Return the (x, y) coordinate for the center point of the cell that contains the specified text.  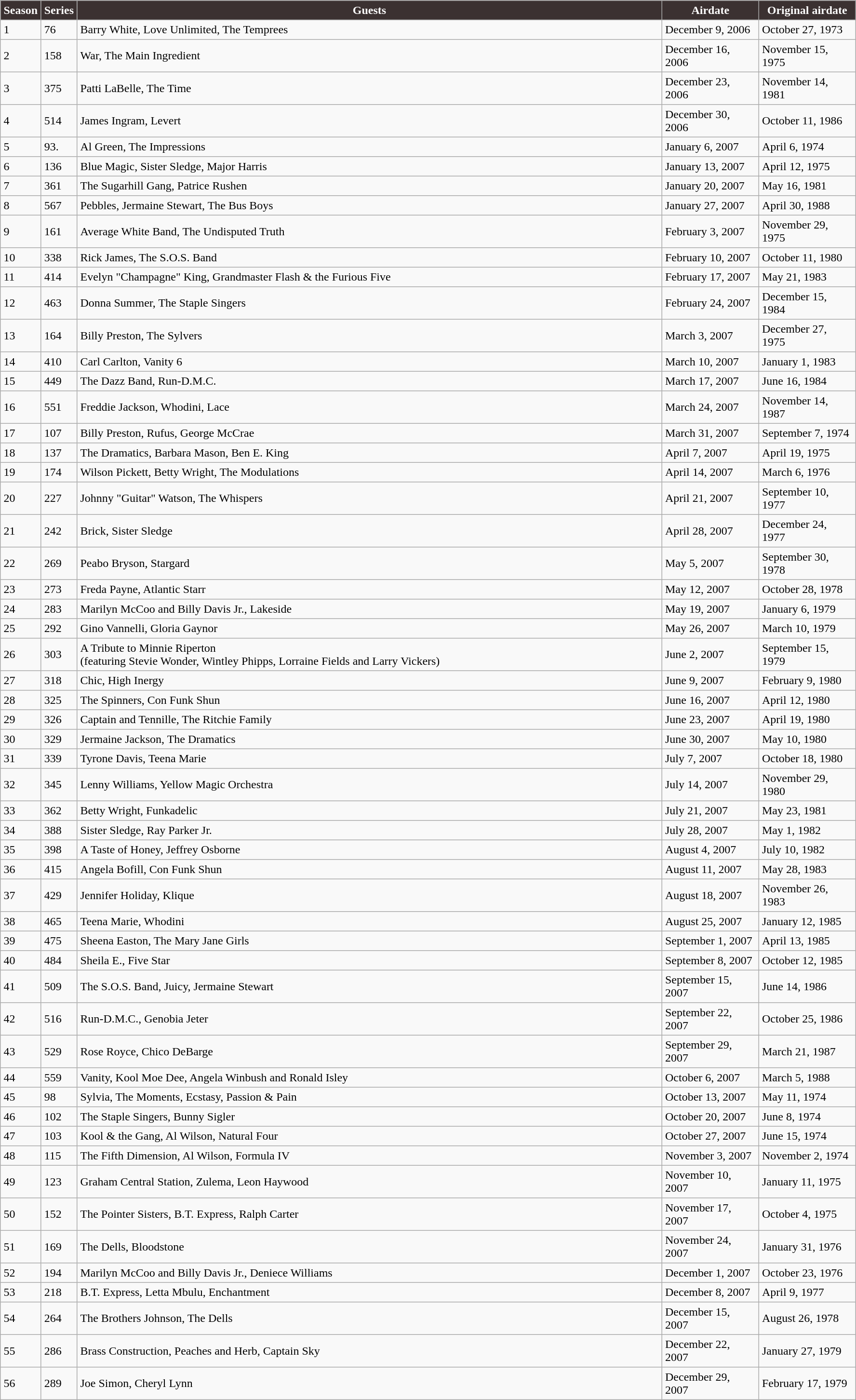
24 (21, 609)
November 15, 1975 (807, 56)
March 6, 1976 (807, 472)
November 10, 2007 (710, 1182)
Jermaine Jackson, The Dramatics (370, 739)
37 (21, 895)
May 12, 2007 (710, 589)
362 (59, 810)
48 (21, 1156)
264 (59, 1319)
April 12, 1980 (807, 700)
Guests (370, 10)
35 (21, 849)
56 (21, 1384)
30 (21, 739)
20 (21, 498)
August 4, 2007 (710, 849)
January 27, 1979 (807, 1351)
Lenny Williams, Yellow Magic Orchestra (370, 785)
A Taste of Honey, Jeffrey Osborne (370, 849)
October 12, 1985 (807, 960)
6 (21, 166)
September 8, 2007 (710, 960)
May 21, 1983 (807, 277)
January 11, 1975 (807, 1182)
410 (59, 362)
49 (21, 1182)
November 14, 1987 (807, 407)
September 29, 2007 (710, 1051)
The Staple Singers, Bunny Sigler (370, 1117)
136 (59, 166)
June 15, 1974 (807, 1136)
465 (59, 921)
December 22, 2007 (710, 1351)
March 3, 2007 (710, 336)
November 17, 2007 (710, 1214)
Al Green, The Impressions (370, 147)
Carl Carlton, Vanity 6 (370, 362)
December 1, 2007 (710, 1273)
July 21, 2007 (710, 810)
November 14, 1981 (807, 88)
Jennifer Holiday, Klique (370, 895)
January 31, 1976 (807, 1247)
Angela Bofill, Con Funk Shun (370, 869)
Evelyn "Champagne" King, Grandmaster Flash & the Furious Five (370, 277)
February 3, 2007 (710, 231)
December 24, 1977 (807, 531)
283 (59, 609)
194 (59, 1273)
December 23, 2006 (710, 88)
Sheena Easton, The Mary Jane Girls (370, 941)
161 (59, 231)
2 (21, 56)
April 19, 1975 (807, 453)
102 (59, 1117)
338 (59, 257)
44 (21, 1077)
53 (21, 1292)
51 (21, 1247)
April 13, 1985 (807, 941)
January 27, 2007 (710, 205)
Billy Preston, The Sylvers (370, 336)
December 15, 1984 (807, 303)
May 28, 1983 (807, 869)
A Tribute to Minnie Riperton(featuring Stevie Wonder, Wintley Phipps, Lorraine Fields and Larry Vickers) (370, 655)
October 27, 2007 (710, 1136)
1 (21, 29)
98 (59, 1097)
559 (59, 1077)
13 (21, 336)
December 9, 2006 (710, 29)
7 (21, 186)
27 (21, 680)
January 13, 2007 (710, 166)
269 (59, 564)
8 (21, 205)
Run-D.M.C., Genobia Jeter (370, 1019)
Average White Band, The Undisputed Truth (370, 231)
June 2, 2007 (710, 655)
August 26, 1978 (807, 1319)
October 13, 2007 (710, 1097)
April 12, 1975 (807, 166)
Joe Simon, Cheryl Lynn (370, 1384)
318 (59, 680)
June 14, 1986 (807, 986)
174 (59, 472)
March 10, 1979 (807, 628)
August 11, 2007 (710, 869)
June 16, 1984 (807, 381)
Series (59, 10)
42 (21, 1019)
345 (59, 785)
Marilyn McCoo and Billy Davis Jr., Deniece Williams (370, 1273)
Peabo Bryson, Stargard (370, 564)
361 (59, 186)
152 (59, 1214)
March 21, 1987 (807, 1051)
January 6, 1979 (807, 609)
June 30, 2007 (710, 739)
July 7, 2007 (710, 758)
March 10, 2007 (710, 362)
429 (59, 895)
August 25, 2007 (710, 921)
52 (21, 1273)
Rick James, The S.O.S. Band (370, 257)
November 3, 2007 (710, 1156)
17 (21, 433)
14 (21, 362)
April 6, 1974 (807, 147)
31 (21, 758)
Original airdate (807, 10)
B.T. Express, Letta Mbulu, Enchantment (370, 1292)
39 (21, 941)
January 20, 2007 (710, 186)
Donna Summer, The Staple Singers (370, 303)
September 15, 1979 (807, 655)
May 5, 2007 (710, 564)
November 29, 1975 (807, 231)
76 (59, 29)
October 25, 1986 (807, 1019)
June 8, 1974 (807, 1117)
May 11, 1974 (807, 1097)
158 (59, 56)
55 (21, 1351)
March 17, 2007 (710, 381)
March 24, 2007 (710, 407)
Brick, Sister Sledge (370, 531)
May 16, 1981 (807, 186)
475 (59, 941)
May 19, 2007 (710, 609)
March 31, 2007 (710, 433)
12 (21, 303)
December 8, 2007 (710, 1292)
November 2, 1974 (807, 1156)
Sister Sledge, Ray Parker Jr. (370, 830)
325 (59, 700)
516 (59, 1019)
22 (21, 564)
123 (59, 1182)
46 (21, 1117)
32 (21, 785)
567 (59, 205)
Billy Preston, Rufus, George McCrae (370, 433)
October 11, 1980 (807, 257)
The Spinners, Con Funk Shun (370, 700)
March 5, 1988 (807, 1077)
107 (59, 433)
February 17, 1979 (807, 1384)
115 (59, 1156)
February 9, 1980 (807, 680)
The S.O.S. Band, Juicy, Jermaine Stewart (370, 986)
The Brothers Johnson, The Dells (370, 1319)
Teena Marie, Whodini (370, 921)
15 (21, 381)
Johnny "Guitar" Watson, The Whispers (370, 498)
November 29, 1980 (807, 785)
April 7, 2007 (710, 453)
October 18, 1980 (807, 758)
The Dazz Band, Run-D.M.C. (370, 381)
Rose Royce, Chico DeBarge (370, 1051)
415 (59, 869)
October 27, 1973 (807, 29)
414 (59, 277)
January 12, 1985 (807, 921)
5 (21, 147)
164 (59, 336)
375 (59, 88)
April 9, 1977 (807, 1292)
Sheila E., Five Star (370, 960)
41 (21, 986)
May 26, 2007 (710, 628)
War, The Main Ingredient (370, 56)
The Dramatics, Barbara Mason, Ben E. King (370, 453)
February 10, 2007 (710, 257)
36 (21, 869)
Graham Central Station, Zulema, Leon Haywood (370, 1182)
June 9, 2007 (710, 680)
388 (59, 830)
April 14, 2007 (710, 472)
326 (59, 719)
273 (59, 589)
February 24, 2007 (710, 303)
Vanity, Kool Moe Dee, Angela Winbush and Ronald Isley (370, 1077)
Freda Payne, Atlantic Starr (370, 589)
Captain and Tennille, The Ritchie Family (370, 719)
169 (59, 1247)
September 7, 1974 (807, 433)
September 1, 2007 (710, 941)
Season (21, 10)
December 29, 2007 (710, 1384)
September 30, 1978 (807, 564)
May 1, 1982 (807, 830)
January 1, 1983 (807, 362)
April 28, 2007 (710, 531)
25 (21, 628)
3 (21, 88)
329 (59, 739)
Tyrone Davis, Teena Marie (370, 758)
Barry White, Love Unlimited, The Temprees (370, 29)
Gino Vannelli, Gloria Gaynor (370, 628)
Brass Construction, Peaches and Herb, Captain Sky (370, 1351)
28 (21, 700)
Patti LaBelle, The Time (370, 88)
292 (59, 628)
October 28, 1978 (807, 589)
93. (59, 147)
October 4, 1975 (807, 1214)
449 (59, 381)
339 (59, 758)
551 (59, 407)
July 10, 1982 (807, 849)
Wilson Pickett, Betty Wright, The Modulations (370, 472)
484 (59, 960)
August 18, 2007 (710, 895)
September 10, 1977 (807, 498)
Blue Magic, Sister Sledge, Major Harris (370, 166)
Betty Wright, Funkadelic (370, 810)
50 (21, 1214)
September 22, 2007 (710, 1019)
The Pointer Sisters, B.T. Express, Ralph Carter (370, 1214)
December 27, 1975 (807, 336)
November 26, 1983 (807, 895)
October 6, 2007 (710, 1077)
137 (59, 453)
19 (21, 472)
38 (21, 921)
May 23, 1981 (807, 810)
43 (21, 1051)
The Dells, Bloodstone (370, 1247)
10 (21, 257)
July 14, 2007 (710, 785)
July 28, 2007 (710, 830)
May 10, 1980 (807, 739)
242 (59, 531)
April 19, 1980 (807, 719)
529 (59, 1051)
23 (21, 589)
The Fifth Dimension, Al Wilson, Formula IV (370, 1156)
227 (59, 498)
September 15, 2007 (710, 986)
Chic, High Inergy (370, 680)
18 (21, 453)
December 16, 2006 (710, 56)
Kool & the Gang, Al Wilson, Natural Four (370, 1136)
James Ingram, Levert (370, 121)
33 (21, 810)
303 (59, 655)
December 30, 2006 (710, 121)
January 6, 2007 (710, 147)
47 (21, 1136)
June 16, 2007 (710, 700)
34 (21, 830)
November 24, 2007 (710, 1247)
11 (21, 277)
398 (59, 849)
October 11, 1986 (807, 121)
54 (21, 1319)
October 20, 2007 (710, 1117)
Pebbles, Jermaine Stewart, The Bus Boys (370, 205)
463 (59, 303)
26 (21, 655)
Sylvia, The Moments, Ecstasy, Passion & Pain (370, 1097)
289 (59, 1384)
June 23, 2007 (710, 719)
40 (21, 960)
218 (59, 1292)
October 23, 1976 (807, 1273)
4 (21, 121)
April 30, 1988 (807, 205)
April 21, 2007 (710, 498)
103 (59, 1136)
21 (21, 531)
December 15, 2007 (710, 1319)
16 (21, 407)
Airdate (710, 10)
45 (21, 1097)
9 (21, 231)
29 (21, 719)
The Sugarhill Gang, Patrice Rushen (370, 186)
Freddie Jackson, Whodini, Lace (370, 407)
February 17, 2007 (710, 277)
514 (59, 121)
286 (59, 1351)
Marilyn McCoo and Billy Davis Jr., Lakeside (370, 609)
509 (59, 986)
